Return [X, Y] of the center of cell containing provided text 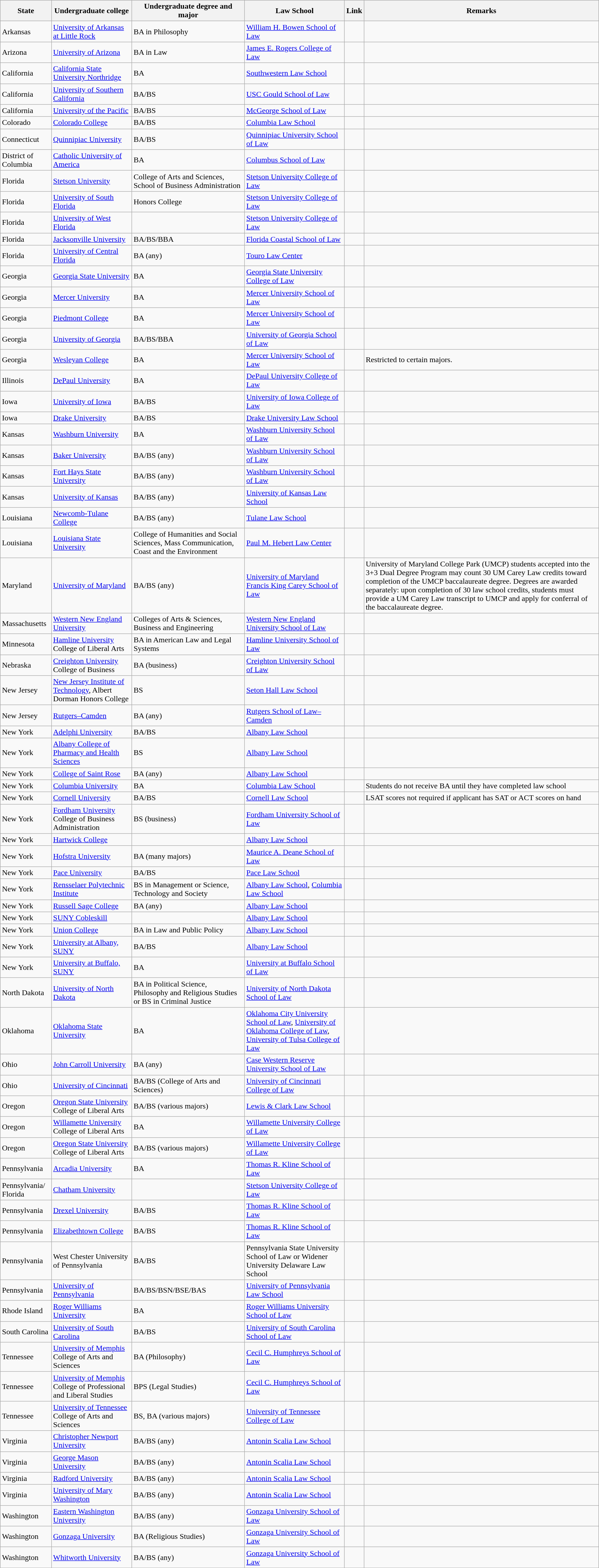
Hamline University College of Liberal Arts [92, 644]
George Mason University [92, 1462]
Colorado [26, 123]
University of Southern California [92, 94]
University of North Dakota [92, 993]
University of Memphis College of Arts and Sciences [92, 1357]
Massachusetts [26, 624]
Pace Law School [294, 873]
BA/BS/BSN/BSE/BAS [188, 1290]
University of Memphis College of Professional and Liberal Studies [92, 1386]
University of Pennsylvania [92, 1290]
University of Arizona [92, 53]
College of Arts and Sciences, School of Business Administration [188, 181]
West Chester University of Pennsylvania [92, 1261]
Pennsylvania/Florida [26, 1189]
Maurice A. Deane School of Law [294, 856]
DePaul University [92, 380]
Oklahoma [26, 1031]
BA (Religious Studies) [188, 1536]
Nebraska [26, 665]
Maryland [26, 585]
Chatham University [92, 1189]
University of Tennessee College of Arts and Sciences [92, 1416]
Louisiana State University [92, 543]
Mercer University [92, 297]
Georgia State University College of Law [294, 277]
Florida Coastal School of Law [294, 239]
Drake University [92, 418]
BA (Philosophy) [188, 1357]
Fordham University College of Business Administration [92, 819]
Honors College [188, 202]
University of Georgia [92, 339]
University of Pennsylvania Law School [294, 1290]
BA (business) [188, 665]
Columbia University [92, 786]
BA (many majors) [188, 856]
University of Kansas Law School [294, 497]
Radford University [92, 1478]
Gonzaga University [92, 1536]
Remarks [481, 11]
University of Mary Washington [92, 1495]
University of Cincinnati College of Law [294, 1085]
University of North Dakota School of Law [294, 993]
Western New England University [92, 624]
New Jersey Institute of Technology, Albert Dorman Honors College [92, 690]
University at Buffalo, SUNY [92, 968]
University of Iowa [92, 402]
University of Tennessee College of Law [294, 1416]
Wesleyan College [92, 360]
Fort Hays State University [92, 476]
BS in Management or Science, Technology and Society [188, 889]
BA in Law [188, 53]
University of Kansas [92, 497]
Union College [92, 930]
BS (business) [188, 819]
Newcomb-Tulane College [92, 517]
Oklahoma State University [92, 1031]
Cornell University [92, 798]
Students do not receive BA until they have completed law school [481, 786]
Illinois [26, 380]
University of South Carolina School of Law [294, 1332]
University of West Florida [92, 222]
Colleges of Arts & Sciences, Business and Engineering [188, 624]
University of South Carolina [92, 1332]
Minnesota [26, 644]
Hamline University School of Law [294, 644]
BA in Law and Public Policy [188, 930]
Lewis & Clark Law School [294, 1106]
District of Columbia [26, 160]
John Carroll University [92, 1064]
Quinnipiac University School of Law [294, 139]
Roger Williams University [92, 1311]
Albany College of Pharmacy and Health Sciences [92, 753]
Undergraduate college [92, 11]
Columbus School of Law [294, 160]
Cornell Law School [294, 798]
Western New England University School of Law [294, 624]
University at Buffalo School of Law [294, 968]
Creighton University College of Business [92, 665]
Arkansas [26, 31]
Catholic University of America [92, 160]
Adelphi University [92, 732]
Law School [294, 11]
James E. Rogers College of Law [294, 53]
Russell Sage College [92, 906]
Arcadia University [92, 1169]
Southwestern Law School [294, 73]
Rutgers–Camden [92, 715]
BA/BS (College of Arts and Sciences) [188, 1085]
Tulane Law School [294, 517]
Oklahoma City University School of Law, University of Oklahoma College of Law, University of Tulsa College of Law [294, 1031]
Undergraduate degree and major [188, 11]
Rensselaer Polytechnic Institute [92, 889]
College of Humanities and Social Sciences, Mass Communication, Coast and the Environment [188, 543]
Jacksonville University [92, 239]
Baker University [92, 455]
Drexel University [92, 1210]
Creighton University School of Law [294, 665]
University of Iowa College of Law [294, 402]
BA in Philosophy [188, 31]
Touro Law Center [294, 256]
William H. Bowen School of Law [294, 31]
University of Arkansas at Little Rock [92, 31]
Connecticut [26, 139]
Seton Hall Law School [294, 690]
University of Cincinnati [92, 1085]
Link [354, 11]
University of South Florida [92, 202]
Rhode Island [26, 1311]
Hartwick College [92, 840]
Christopher Newport University [92, 1441]
South Carolina [26, 1332]
BPS (Legal Studies) [188, 1386]
Hofstra University [92, 856]
Rutgers School of Law–Camden [294, 715]
North Dakota [26, 993]
Whitworth University [92, 1557]
Pace University [92, 873]
Washburn University [92, 434]
University of Central Florida [92, 256]
BA in American Law and Legal Systems [188, 644]
Roger Williams University School of Law [294, 1311]
Paul M. Hebert Law Center [294, 543]
BA in Political Science, Philosophy and Religious Studies or BS in Criminal Justice [188, 993]
Colorado College [92, 123]
University of Georgia School of Law [294, 339]
Restricted to certain majors. [481, 360]
Willamette University College of Liberal Arts [92, 1127]
Eastern Washington University [92, 1516]
Elizabethtown College [92, 1231]
USC Gould School of Law [294, 94]
State [26, 11]
LSAT scores not required if applicant has SAT or ACT scores on hand [481, 798]
Pennsylvania State University School of Law or Widener University Delaware Law School [294, 1261]
Piedmont College [92, 318]
Arizona [26, 53]
Fordham University School of Law [294, 819]
University at Albany, SUNY [92, 946]
Albany Law School, Columbia Law School [294, 889]
BS, BA (various majors) [188, 1416]
Drake University Law School [294, 418]
Case Western Reserve University School of Law [294, 1064]
DePaul University College of Law [294, 380]
University of Maryland Francis King Carey School of Law [294, 585]
University of Maryland [92, 585]
Stetson University [92, 181]
University of the Pacific [92, 110]
SUNY Cobleskill [92, 918]
McGeorge School of Law [294, 110]
Georgia State University [92, 277]
College of Saint Rose [92, 774]
California State University Northridge [92, 73]
Quinnipiac University [92, 139]
